Locate the cell with the specified text and output its (X, Y) center coordinate. 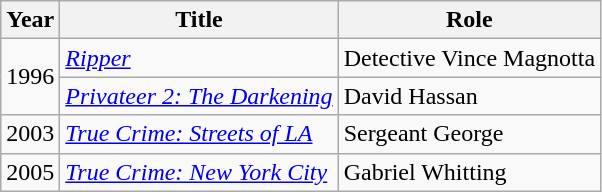
2005 (30, 172)
Ripper (199, 58)
1996 (30, 77)
Privateer 2: The Darkening (199, 96)
True Crime: Streets of LA (199, 134)
2003 (30, 134)
Role (469, 20)
Title (199, 20)
True Crime: New York City (199, 172)
David Hassan (469, 96)
Gabriel Whitting (469, 172)
Sergeant George (469, 134)
Year (30, 20)
Detective Vince Magnotta (469, 58)
